From the cell containing the given text, extract its center point as (X, Y) coordinate. 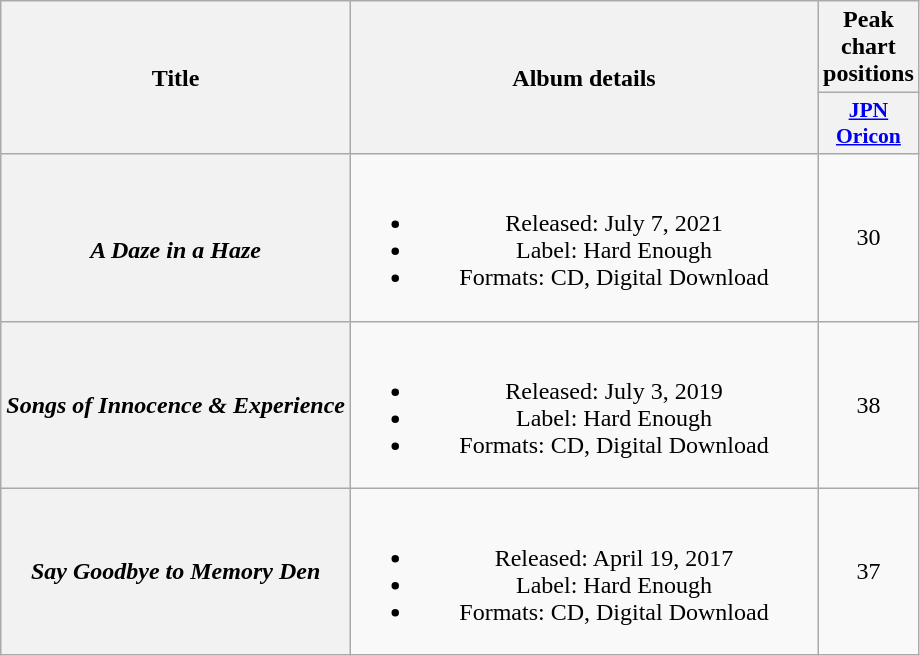
JPNOricon (869, 124)
30 (869, 238)
Album details (584, 78)
Peakchartpositions (869, 47)
Released: July 7, 2021Label: Hard EnoughFormats: CD, Digital Download (584, 238)
Released: April 19, 2017Label: Hard EnoughFormats: CD, Digital Download (584, 572)
38 (869, 404)
Title (176, 78)
A Daze in a Haze (176, 238)
Say Goodbye to Memory Den (176, 572)
37 (869, 572)
Songs of Innocence & Experience (176, 404)
Released: July 3, 2019Label: Hard EnoughFormats: CD, Digital Download (584, 404)
